Output the (x, y) coordinate of the center of the cell containing the given text.  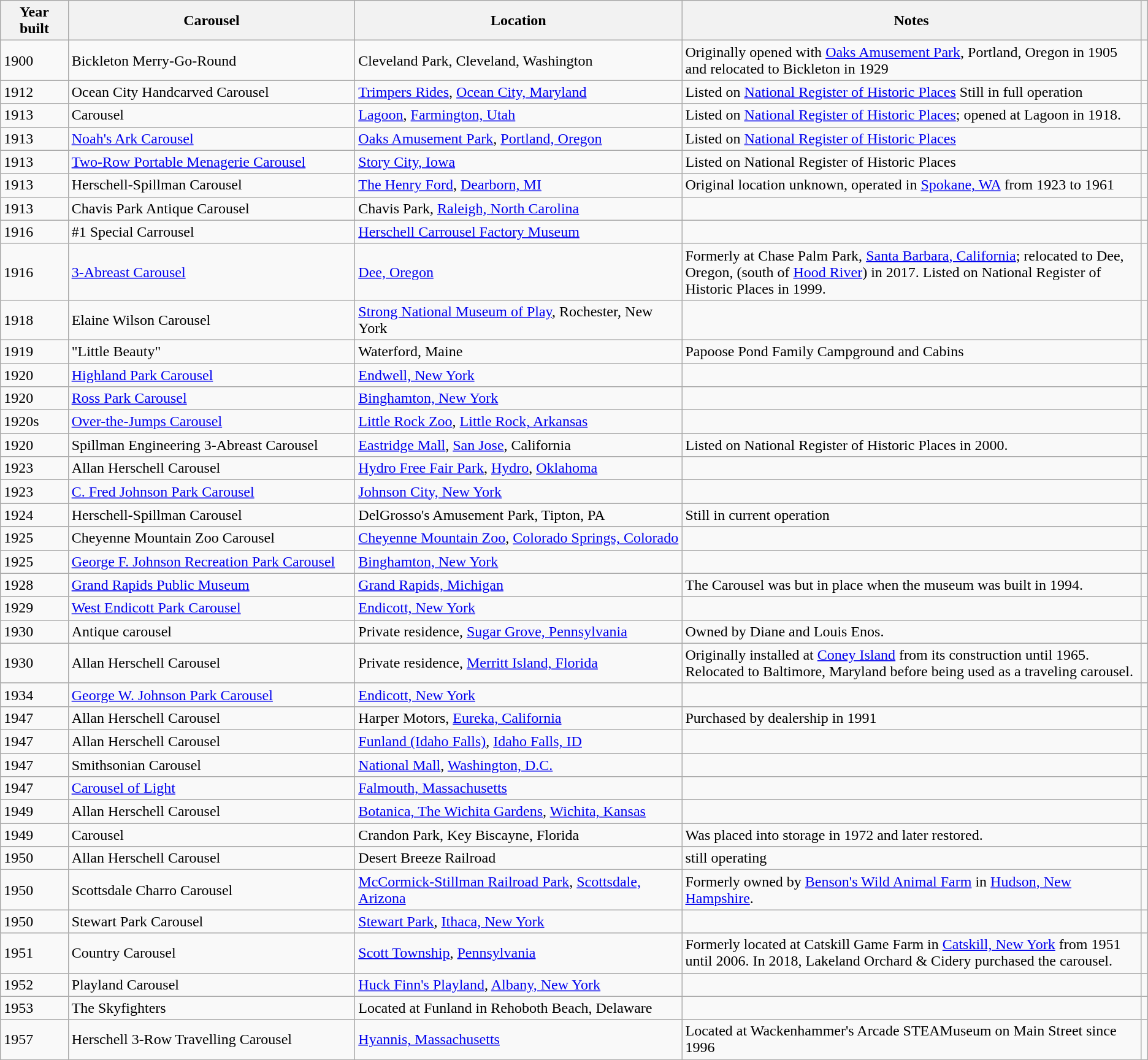
Cleveland Park, Cleveland, Washington (519, 60)
Scottsdale Charro Carousel (212, 890)
Playland Carousel (212, 985)
Grand Rapids Public Museum (212, 585)
Noah's Ark Carousel (212, 139)
The Skyfighters (212, 1008)
Dee, Oregon (519, 272)
Originally opened with Oaks Amusement Park, Portland, Oregon in 1905 and relocated to Bickleton in 1929 (911, 60)
1957 (34, 1040)
The Carousel was but in place when the museum was built in 1994. (911, 585)
National Mall, Washington, D.C. (519, 764)
Strong National Museum of Play, Rochester, New York (519, 320)
Smithsonian Carousel (212, 764)
Hydro Free Fair Park, Hydro, Oklahoma (519, 468)
Carousel of Light (212, 788)
1920s (34, 422)
1919 (34, 351)
1934 (34, 695)
Hyannis, Massachusetts (519, 1040)
Funland (Idaho Falls), Idaho Falls, ID (519, 741)
Stewart Park Carousel (212, 921)
Stewart Park, Ithaca, New York (519, 921)
The Henry Ford, Dearborn, MI (519, 185)
Original location unknown, operated in Spokane, WA from 1923 to 1961 (911, 185)
Story City, Iowa (519, 162)
Grand Rapids, Michigan (519, 585)
Papoose Pond Family Campground and Cabins (911, 351)
Still in current operation (911, 515)
Trimpers Rides, Ocean City, Maryland (519, 92)
Chavis Park Antique Carousel (212, 208)
Highland Park Carousel (212, 375)
Herschell Carrousel Factory Museum (519, 232)
Crandon Park, Key Biscayne, Florida (519, 835)
1953 (34, 1008)
Cheyenne Mountain Zoo, Colorado Springs, Colorado (519, 538)
1952 (34, 985)
Private residence, Merritt Island, Florida (519, 663)
Ross Park Carousel (212, 398)
1929 (34, 608)
Originally installed at Coney Island from its construction until 1965. Relocated to Baltimore, Maryland before being used as a traveling carousel. (911, 663)
Year built (34, 21)
West Endicott Park Carousel (212, 608)
Was placed into storage in 1972 and later restored. (911, 835)
Desert Breeze Railroad (519, 858)
1928 (34, 585)
3-Abreast Carousel (212, 272)
Located at Funland in Rehoboth Beach, Delaware (519, 1008)
Listed on National Register of Historic Places in 2000. (911, 445)
Botanica, The Wichita Gardens, Wichita, Kansas (519, 812)
1900 (34, 60)
Two-Row Portable Menagerie Carousel (212, 162)
Ocean City Handcarved Carousel (212, 92)
Antique carousel (212, 631)
Cheyenne Mountain Zoo Carousel (212, 538)
George W. Johnson Park Carousel (212, 695)
Chavis Park, Raleigh, North Carolina (519, 208)
George F. Johnson Recreation Park Carousel (212, 562)
Huck Finn's Playland, Albany, New York (519, 985)
McCormick-Stillman Railroad Park, Scottsdale, Arizona (519, 890)
Notes (911, 21)
Falmouth, Massachusetts (519, 788)
Elaine Wilson Carousel (212, 320)
Spillman Engineering 3-Abreast Carousel (212, 445)
Purchased by dealership in 1991 (911, 718)
Formerly owned by Benson's Wild Animal Farm in Hudson, New Hampshire. (911, 890)
1912 (34, 92)
DelGrosso's Amusement Park, Tipton, PA (519, 515)
Listed on National Register of Historic Places; opened at Lagoon in 1918. (911, 115)
Johnson City, New York (519, 492)
1918 (34, 320)
Scott Township, Pennsylvania (519, 953)
Private residence, Sugar Grove, Pennsylvania (519, 631)
still operating (911, 858)
Eastridge Mall, San Jose, California (519, 445)
1924 (34, 515)
Formerly located at Catskill Game Farm in Catskill, New York from 1951 until 2006. In 2018, Lakeland Orchard & Cidery purchased the carousel. (911, 953)
Country Carousel (212, 953)
Herschell 3-Row Travelling Carousel (212, 1040)
Bickleton Merry-Go-Round (212, 60)
Endwell, New York (519, 375)
Over-the-Jumps Carousel (212, 422)
Harper Motors, Eureka, California (519, 718)
Listed on National Register of Historic Places Still in full operation (911, 92)
C. Fred Johnson Park Carousel (212, 492)
1951 (34, 953)
"Little Beauty" (212, 351)
#1 Special Carrousel (212, 232)
Little Rock Zoo, Little Rock, Arkansas (519, 422)
Location (519, 21)
Lagoon, Farmington, Utah (519, 115)
Waterford, Maine (519, 351)
Located at Wackenhammer's Arcade STEAMuseum on Main Street since 1996 (911, 1040)
Oaks Amusement Park, Portland, Oregon (519, 139)
Owned by Diane and Louis Enos. (911, 631)
